Extract the [x, y] coordinate from the center of the cell holding the provided text.  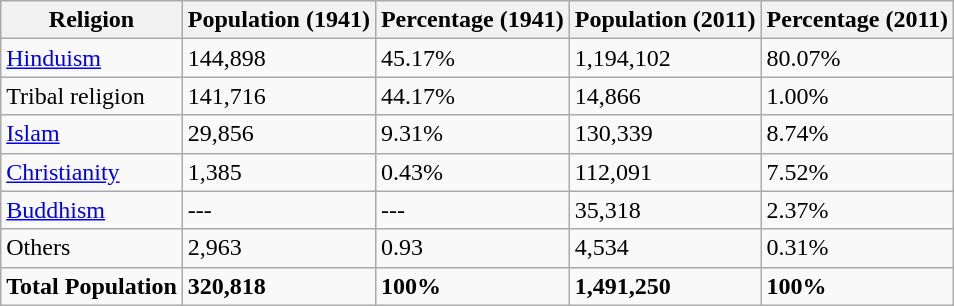
1,194,102 [665, 58]
130,339 [665, 134]
7.52% [858, 172]
8.74% [858, 134]
9.31% [472, 134]
Population (1941) [278, 20]
4,534 [665, 248]
Religion [92, 20]
Hinduism [92, 58]
29,856 [278, 134]
Total Population [92, 286]
14,866 [665, 96]
80.07% [858, 58]
2.37% [858, 210]
Tribal religion [92, 96]
Others [92, 248]
1.00% [858, 96]
Percentage (2011) [858, 20]
2,963 [278, 248]
141,716 [278, 96]
45.17% [472, 58]
112,091 [665, 172]
Percentage (1941) [472, 20]
320,818 [278, 286]
0.31% [858, 248]
Buddhism [92, 210]
Christianity [92, 172]
44.17% [472, 96]
0.43% [472, 172]
Islam [92, 134]
0.93 [472, 248]
Population (2011) [665, 20]
1,385 [278, 172]
1,491,250 [665, 286]
144,898 [278, 58]
35,318 [665, 210]
